Detect which cell encompasses the target text, then output its (X, Y) center coordinate. 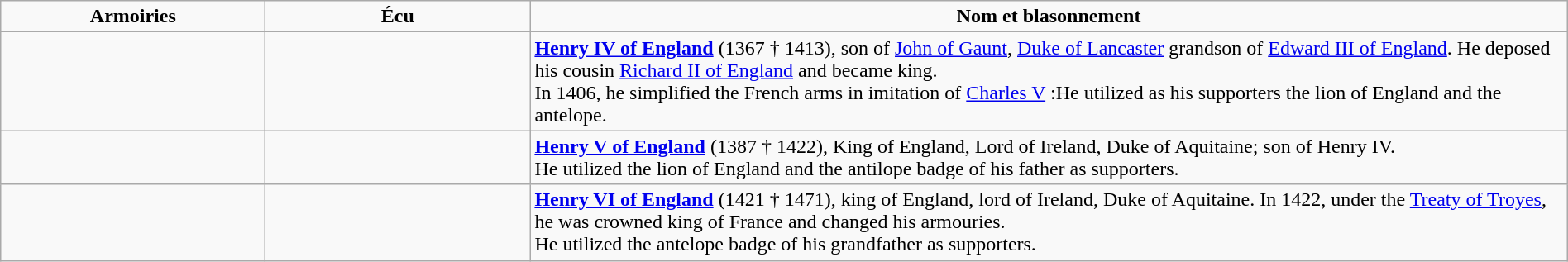
Écu (398, 17)
Armoiries (133, 17)
Nom et blasonnement (1049, 17)
